Extract the [x, y] coordinate from the center of the cell holding the provided text.  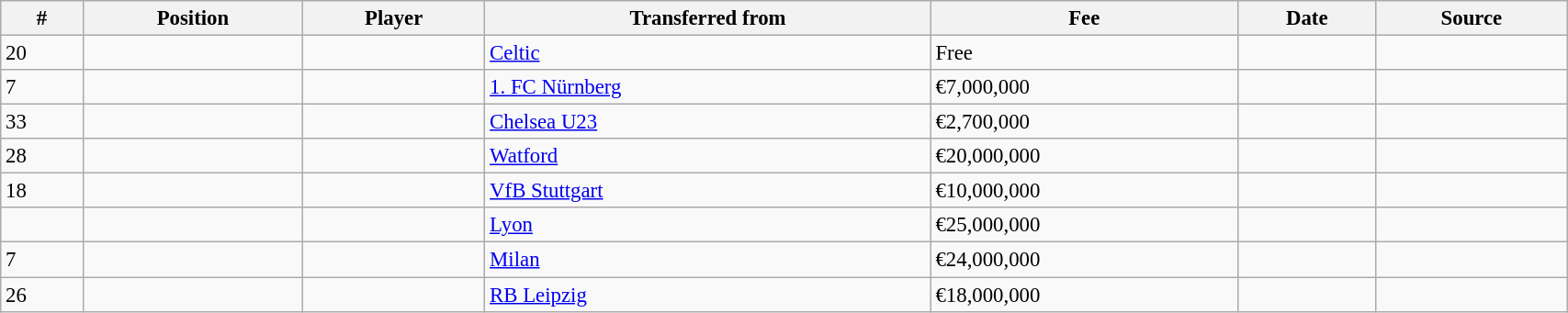
€2,700,000 [1084, 122]
€24,000,000 [1084, 260]
# [42, 18]
Lyon [707, 225]
€7,000,000 [1084, 87]
20 [42, 53]
€10,000,000 [1084, 191]
Position [193, 18]
Chelsea U23 [707, 122]
€25,000,000 [1084, 225]
RB Leipzig [707, 295]
€18,000,000 [1084, 295]
Milan [707, 260]
Source [1472, 18]
Transferred from [707, 18]
€20,000,000 [1084, 156]
28 [42, 156]
Watford [707, 156]
Free [1084, 53]
26 [42, 295]
1. FC Nürnberg [707, 87]
Fee [1084, 18]
33 [42, 122]
18 [42, 191]
VfB Stuttgart [707, 191]
Player [394, 18]
Date [1306, 18]
Celtic [707, 53]
